Provide the [x, y] coordinate of the cell's center where the given text is located.  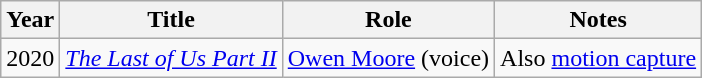
The Last of Us Part II [171, 58]
Role [388, 20]
Title [171, 20]
2020 [30, 58]
Notes [598, 20]
Owen Moore (voice) [388, 58]
Year [30, 20]
Also motion capture [598, 58]
